Pinpoint the cell where the given text exists, returning its (X, Y) midpoint coordinate. 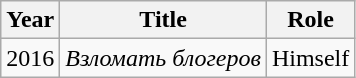
Role (310, 20)
Year (30, 20)
Himself (310, 58)
Взломать блогеров (164, 58)
2016 (30, 58)
Title (164, 20)
